Search for the cell housing the specified text and yield its [X, Y] center coordinate. 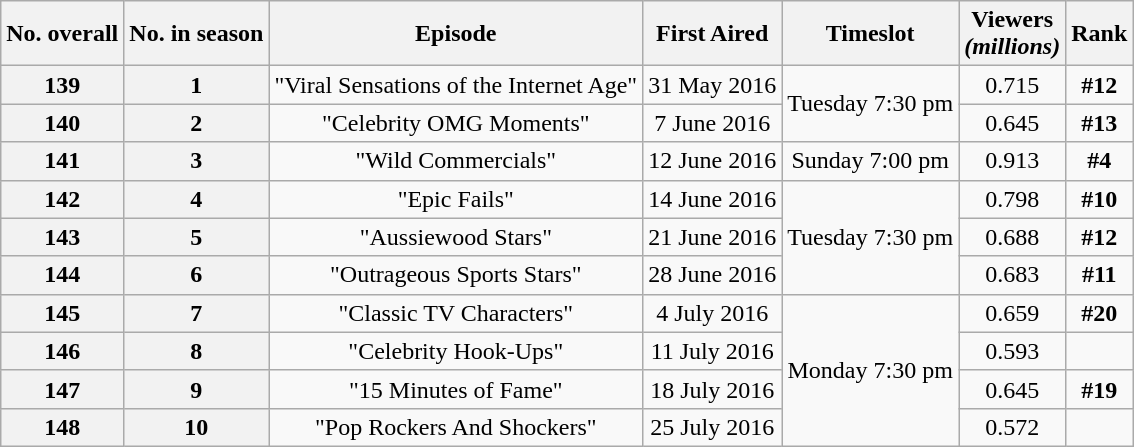
0.798 [1012, 199]
No. overall [62, 34]
8 [196, 351]
25 July 2016 [712, 427]
31 May 2016 [712, 85]
#11 [1100, 275]
No. in season [196, 34]
142 [62, 199]
6 [196, 275]
0.715 [1012, 85]
"Viral Sensations of the Internet Age" [456, 85]
140 [62, 123]
0.593 [1012, 351]
14 June 2016 [712, 199]
1 [196, 85]
21 June 2016 [712, 237]
"Epic Fails" [456, 199]
#19 [1100, 389]
"Outrageous Sports Stars" [456, 275]
4 [196, 199]
12 June 2016 [712, 161]
5 [196, 237]
148 [62, 427]
"Celebrity Hook-Ups" [456, 351]
145 [62, 313]
Viewers(millions) [1012, 34]
10 [196, 427]
#20 [1100, 313]
#4 [1100, 161]
11 July 2016 [712, 351]
4 July 2016 [712, 313]
0.913 [1012, 161]
Sunday 7:00 pm [870, 161]
#13 [1100, 123]
"15 Minutes of Fame" [456, 389]
144 [62, 275]
Episode [456, 34]
Monday 7:30 pm [870, 370]
139 [62, 85]
2 [196, 123]
"Classic TV Characters" [456, 313]
#10 [1100, 199]
18 July 2016 [712, 389]
0.683 [1012, 275]
"Celebrity OMG Moments" [456, 123]
Rank [1100, 34]
Timeslot [870, 34]
3 [196, 161]
0.688 [1012, 237]
"Pop Rockers And Shockers" [456, 427]
"Aussiewood Stars" [456, 237]
7 [196, 313]
146 [62, 351]
9 [196, 389]
28 June 2016 [712, 275]
0.572 [1012, 427]
0.659 [1012, 313]
141 [62, 161]
First Aired [712, 34]
147 [62, 389]
143 [62, 237]
"Wild Commercials" [456, 161]
7 June 2016 [712, 123]
